Pinpoint the cell where the given text exists, returning its [X, Y] midpoint coordinate. 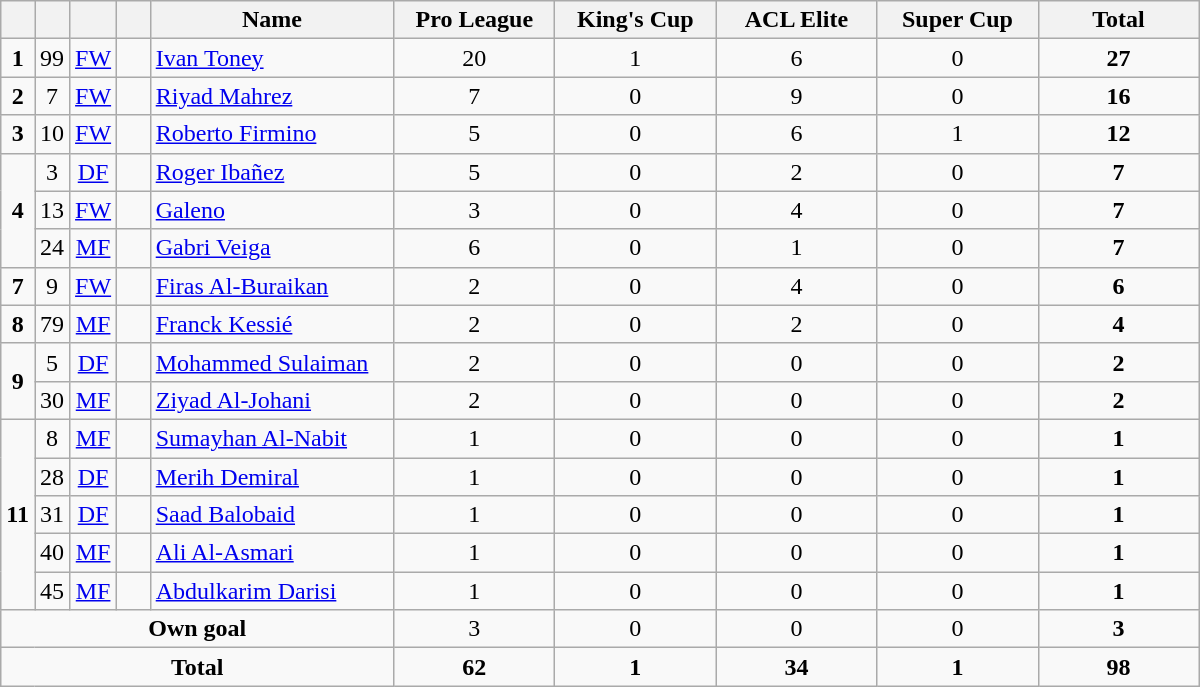
45 [52, 591]
Ivan Toney [272, 58]
Abdulkarim Darisi [272, 591]
Own goal [198, 629]
13 [52, 210]
Super Cup [958, 20]
24 [52, 248]
Pro League [474, 20]
Galeno [272, 210]
Name [272, 20]
Roger Ibañez [272, 172]
79 [52, 324]
31 [52, 515]
62 [474, 667]
ACL Elite [796, 20]
Ali Al-Asmari [272, 553]
Merih Demiral [272, 477]
40 [52, 553]
Mohammed Sulaiman [272, 362]
11 [18, 514]
98 [1118, 667]
Saad Balobaid [272, 515]
28 [52, 477]
Roberto Firmino [272, 134]
27 [1118, 58]
10 [52, 134]
99 [52, 58]
20 [474, 58]
Ziyad Al-Johani [272, 400]
King's Cup [636, 20]
Riyad Mahrez [272, 96]
30 [52, 400]
Firas Al-Buraikan [272, 286]
12 [1118, 134]
16 [1118, 96]
Franck Kessié [272, 324]
Sumayhan Al-Nabit [272, 438]
Gabri Veiga [272, 248]
34 [796, 667]
